Find where the given text appears and provide that cell's center as (x, y) coordinate. 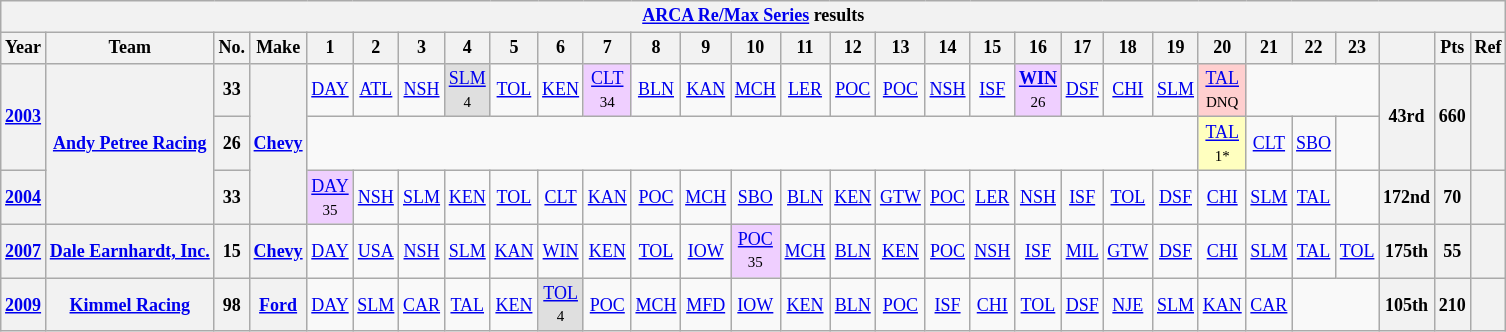
175th (1407, 251)
7 (607, 48)
55 (1452, 251)
9 (706, 48)
NJE (1128, 305)
17 (1082, 48)
12 (853, 48)
Pts (1452, 48)
ARCA Re/Max Series results (754, 16)
TAL1* (1222, 144)
105th (1407, 305)
660 (1452, 116)
Kimmel Racing (130, 305)
19 (1176, 48)
14 (948, 48)
2009 (24, 305)
4 (467, 48)
2004 (24, 197)
3 (422, 48)
POC35 (755, 251)
WIN (561, 251)
2 (376, 48)
2007 (24, 251)
70 (1452, 197)
WIN26 (1038, 90)
CLT34 (607, 90)
No. (232, 48)
TOL4 (561, 305)
22 (1314, 48)
Team (130, 48)
1 (330, 48)
2003 (24, 116)
8 (656, 48)
Dale Earnhardt, Inc. (130, 251)
DAY35 (330, 197)
13 (901, 48)
USA (376, 251)
Ref (1488, 48)
MFD (706, 305)
43rd (1407, 116)
26 (232, 144)
6 (561, 48)
172nd (1407, 197)
210 (1452, 305)
98 (232, 305)
TALDNQ (1222, 90)
SLM4 (467, 90)
11 (805, 48)
16 (1038, 48)
21 (1269, 48)
23 (1356, 48)
5 (514, 48)
Andy Petree Racing (130, 144)
Ford (278, 305)
10 (755, 48)
ATL (376, 90)
Year (24, 48)
18 (1128, 48)
Make (278, 48)
20 (1222, 48)
MIL (1082, 251)
